Pinpoint the cell where the given text exists, returning its [x, y] midpoint coordinate. 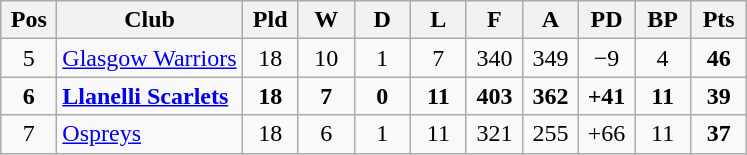
4 [663, 58]
BP [663, 20]
362 [550, 96]
Pts [719, 20]
F [494, 20]
Club [150, 20]
37 [719, 134]
39 [719, 96]
46 [719, 58]
Llanelli Scarlets [150, 96]
+41 [607, 96]
5 [29, 58]
Pos [29, 20]
403 [494, 96]
L [438, 20]
W [326, 20]
255 [550, 134]
Ospreys [150, 134]
PD [607, 20]
D [382, 20]
340 [494, 58]
10 [326, 58]
+66 [607, 134]
349 [550, 58]
−9 [607, 58]
Pld [270, 20]
Glasgow Warriors [150, 58]
321 [494, 134]
A [550, 20]
0 [382, 96]
